Return the (x, y) coordinate for the center point of the cell that contains the specified text.  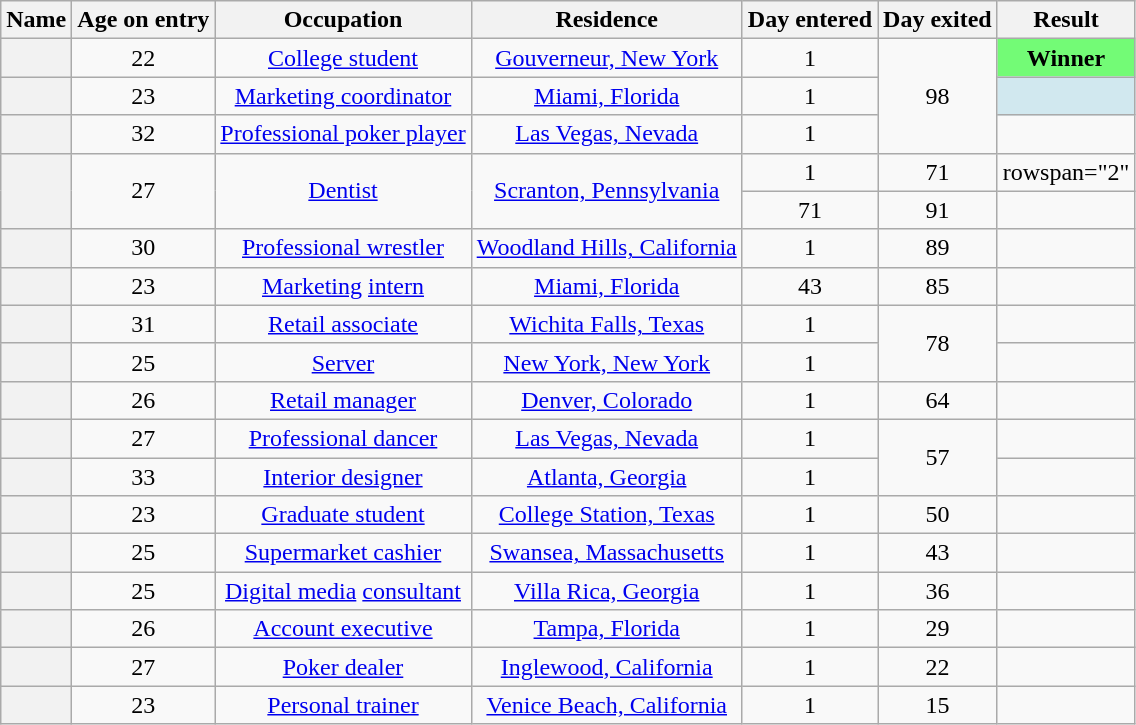
57 (938, 457)
Scranton, Pennsylvania (606, 191)
89 (938, 248)
rowspan="2" (1066, 172)
Age on entry (144, 20)
32 (144, 134)
Residence (606, 20)
15 (938, 705)
Woodland Hills, California (606, 248)
Result (1066, 20)
Day exited (938, 20)
Marketing coordinator (343, 96)
64 (938, 400)
29 (938, 629)
50 (938, 515)
30 (144, 248)
Personal trainer (343, 705)
31 (144, 324)
College student (343, 58)
Occupation (343, 20)
Denver, Colorado (606, 400)
Swansea, Massachusetts (606, 553)
Retail associate (343, 324)
Server (343, 362)
Professional poker player (343, 134)
Wichita Falls, Texas (606, 324)
Tampa, Florida (606, 629)
New York, New York (606, 362)
Poker dealer (343, 667)
Account executive (343, 629)
Dentist (343, 191)
Inglewood, California (606, 667)
Graduate student (343, 515)
Day entered (810, 20)
Winner (1066, 58)
Interior designer (343, 477)
Gouverneur, New York (606, 58)
Villa Rica, Georgia (606, 591)
Professional wrestler (343, 248)
Professional dancer (343, 438)
Atlanta, Georgia (606, 477)
College Station, Texas (606, 515)
Supermarket cashier (343, 553)
Retail manager (343, 400)
Digital media consultant (343, 591)
33 (144, 477)
91 (938, 210)
Name (36, 20)
36 (938, 591)
85 (938, 286)
Venice Beach, California (606, 705)
Marketing intern (343, 286)
78 (938, 343)
98 (938, 96)
